Extract the [x, y] coordinate from the center of the cell holding the provided text.  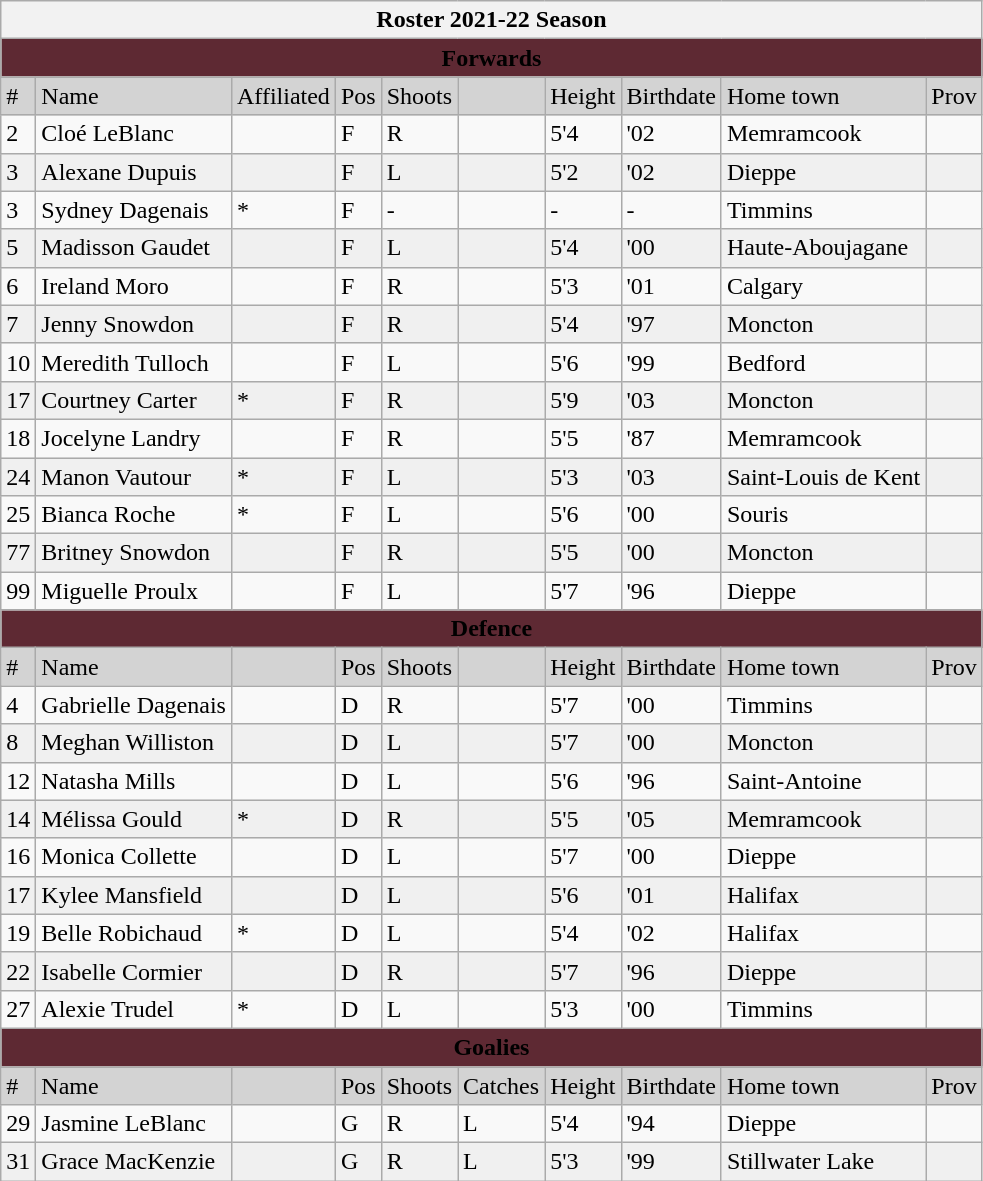
12 [18, 781]
Meredith Tulloch [134, 362]
Roster 2021-22 Season [492, 20]
4 [18, 705]
27 [18, 1009]
Courtney Carter [134, 400]
Sydney Dagenais [134, 210]
Grace MacKenzie [134, 1162]
24 [18, 477]
Meghan Williston [134, 743]
Belle Robichaud [134, 933]
Alexane Dupuis [134, 172]
5'2 [583, 172]
6 [18, 286]
Ireland Moro [134, 286]
Mélissa Gould [134, 819]
8 [18, 743]
Jasmine LeBlanc [134, 1124]
Saint-Antoine [823, 781]
Souris [823, 515]
14 [18, 819]
Gabrielle Dagenais [134, 705]
29 [18, 1124]
Cloé LeBlanc [134, 134]
Alexie Trudel [134, 1009]
Calgary [823, 286]
Goalies [492, 1047]
25 [18, 515]
Manon Vautour [134, 477]
7 [18, 324]
Isabelle Cormier [134, 971]
Monica Collette [134, 857]
10 [18, 362]
Forwards [492, 58]
Bianca Roche [134, 515]
18 [18, 438]
Haute-Aboujagane [823, 248]
2 [18, 134]
Saint-Louis de Kent [823, 477]
Jenny Snowdon [134, 324]
5 [18, 248]
22 [18, 971]
Kylee Mansfield [134, 895]
19 [18, 933]
Catches [502, 1085]
Miguelle Proulx [134, 591]
Stillwater Lake [823, 1162]
Jocelyne Landry [134, 438]
Britney Snowdon [134, 553]
'87 [671, 438]
77 [18, 553]
Defence [492, 629]
Natasha Mills [134, 781]
'94 [671, 1124]
'97 [671, 324]
99 [18, 591]
Affiliated [283, 96]
31 [18, 1162]
'05 [671, 819]
16 [18, 857]
Madisson Gaudet [134, 248]
Bedford [823, 362]
5'9 [583, 400]
